Return (x, y) of the center of cell containing provided text 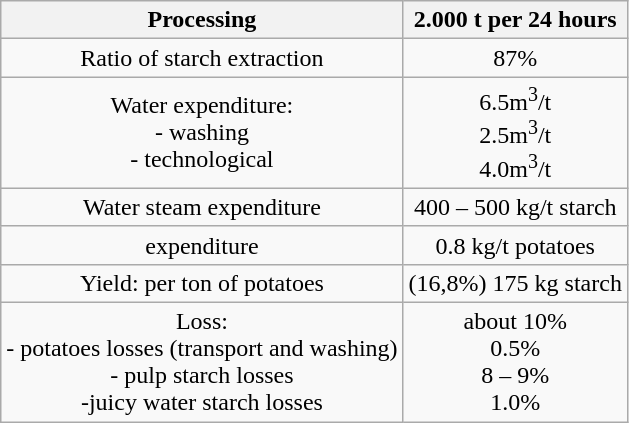
400 – 500 kg/t starch (515, 207)
Water expenditure:- washing- technological (202, 133)
about 10%0.5%8 – 9%1.0% (515, 362)
0.8 kg/t potatoes (515, 245)
expenditure (202, 245)
Ratio of starch extraction (202, 58)
(16,8%) 175 kg starch (515, 284)
Water steam expenditure (202, 207)
87% (515, 58)
2.000 t per 24 hours (515, 20)
Yield: per ton of potatoes (202, 284)
6.5m3/t2.5m3/t4.0m3/t (515, 133)
Loss:- potatoes losses (transport and washing)- pulp starch losses-juicy water starch losses (202, 362)
Processing (202, 20)
